Find where the given text appears and provide that cell's center as [X, Y] coordinate. 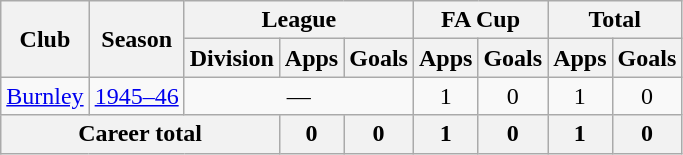
Total [615, 20]
Club [45, 39]
― [298, 96]
League [298, 20]
Burnley [45, 96]
1945–46 [136, 96]
Season [136, 39]
Career total [140, 134]
Division [232, 58]
FA Cup [480, 20]
